Locate the cell with the specified text and output its [x, y] center coordinate. 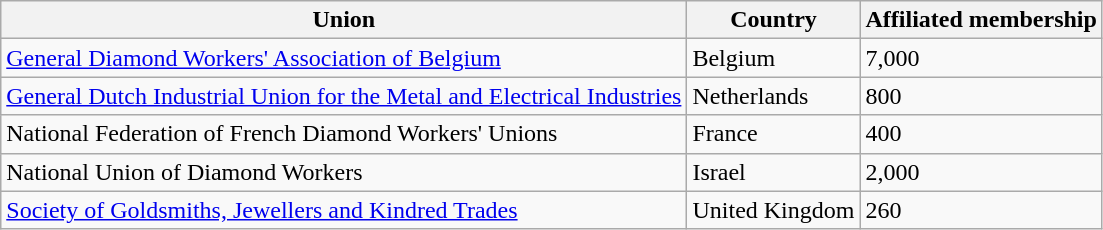
800 [981, 96]
Netherlands [774, 96]
Country [774, 20]
Israel [774, 172]
Society of Goldsmiths, Jewellers and Kindred Trades [344, 210]
7,000 [981, 58]
United Kingdom [774, 210]
Union [344, 20]
400 [981, 134]
National Federation of French Diamond Workers' Unions [344, 134]
National Union of Diamond Workers [344, 172]
2,000 [981, 172]
General Dutch Industrial Union for the Metal and Electrical Industries [344, 96]
Belgium [774, 58]
Affiliated membership [981, 20]
General Diamond Workers' Association of Belgium [344, 58]
260 [981, 210]
France [774, 134]
